Capture the cell that displays the provided text and extract its [x, y] central coordinate. 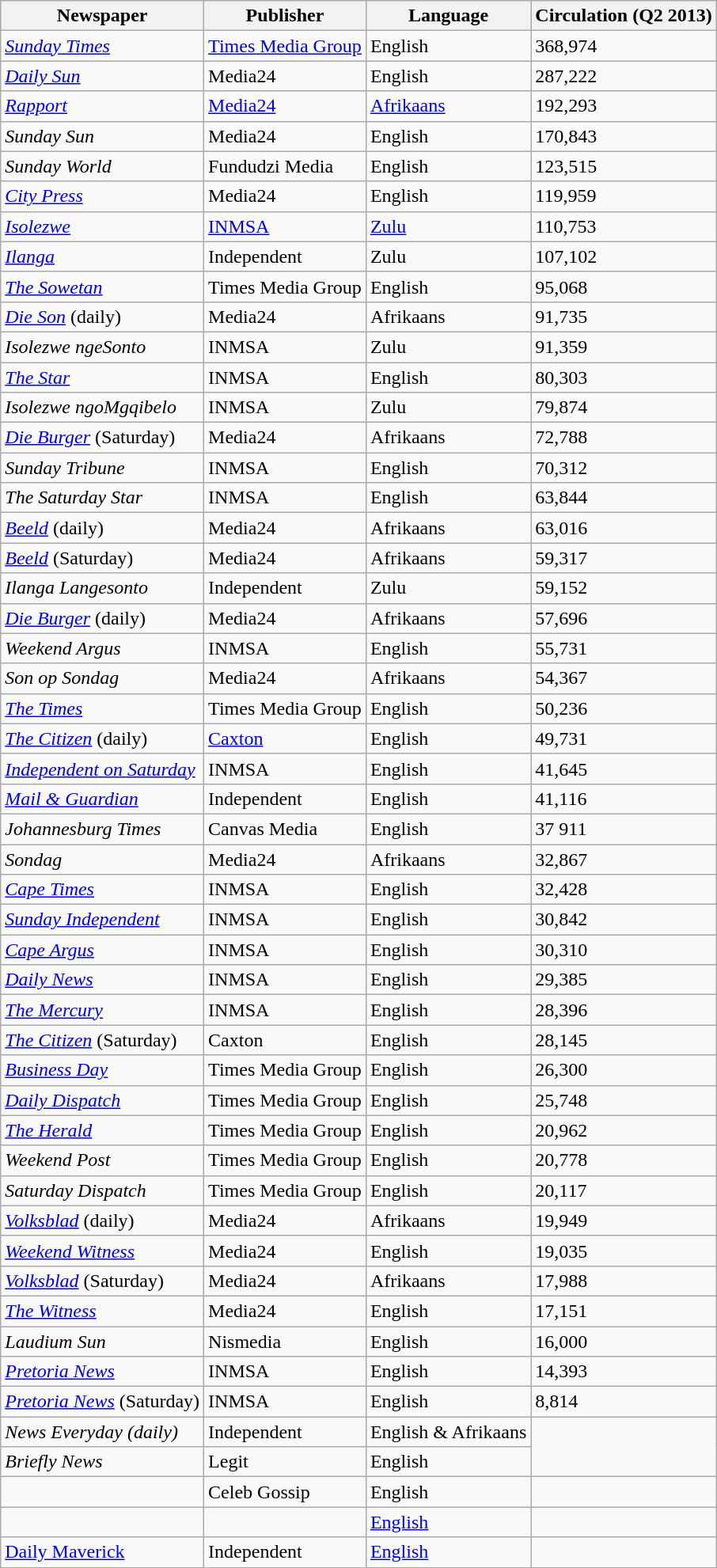
Independent on Saturday [103, 769]
Saturday Dispatch [103, 1190]
110,753 [624, 226]
Circulation (Q2 2013) [624, 16]
59,317 [624, 558]
19,035 [624, 1251]
The Star [103, 378]
49,731 [624, 738]
119,959 [624, 196]
Canvas Media [285, 829]
Sunday Independent [103, 920]
55,731 [624, 648]
Cape Times [103, 890]
Legit [285, 1462]
Isolezwe ngoMgqibelo [103, 408]
63,844 [624, 498]
29,385 [624, 980]
Mail & Guardian [103, 799]
63,016 [624, 528]
91,735 [624, 317]
Daily Maverick [103, 1552]
Beeld (daily) [103, 528]
Pretoria News [103, 1372]
192,293 [624, 106]
Ilanga [103, 256]
Weekend Post [103, 1160]
59,152 [624, 588]
30,310 [624, 950]
107,102 [624, 256]
Die Burger (daily) [103, 618]
32,867 [624, 859]
14,393 [624, 1372]
16,000 [624, 1342]
80,303 [624, 378]
The Citizen (daily) [103, 738]
Celeb Gossip [285, 1492]
Briefly News [103, 1462]
20,962 [624, 1130]
19,949 [624, 1221]
Publisher [285, 16]
17,988 [624, 1281]
Cape Argus [103, 950]
32,428 [624, 890]
287,222 [624, 76]
Newspaper [103, 16]
Die Burger (Saturday) [103, 438]
70,312 [624, 468]
Isolezwe [103, 226]
Johannesburg Times [103, 829]
41,645 [624, 769]
95,068 [624, 287]
Sunday Sun [103, 136]
The Citizen (Saturday) [103, 1040]
Sunday Tribune [103, 468]
28,396 [624, 1010]
The Mercury [103, 1010]
Volksblad (Saturday) [103, 1281]
50,236 [624, 708]
Nismedia [285, 1342]
Weekend Argus [103, 648]
Pretoria News (Saturday) [103, 1402]
368,974 [624, 46]
The Saturday Star [103, 498]
News Everyday (daily) [103, 1432]
41,116 [624, 799]
Business Day [103, 1070]
The Witness [103, 1311]
Volksblad (daily) [103, 1221]
54,367 [624, 678]
The Sowetan [103, 287]
Ilanga Langesonto [103, 588]
91,359 [624, 347]
Sondag [103, 859]
Weekend Witness [103, 1251]
8,814 [624, 1402]
17,151 [624, 1311]
Daily Dispatch [103, 1100]
Die Son (daily) [103, 317]
20,117 [624, 1190]
170,843 [624, 136]
Rapport [103, 106]
Daily Sun [103, 76]
Fundudzi Media [285, 166]
Son op Sondag [103, 678]
37 911 [624, 829]
57,696 [624, 618]
72,788 [624, 438]
79,874 [624, 408]
Beeld (Saturday) [103, 558]
Isolezwe ngeSonto [103, 347]
The Herald [103, 1130]
Language [448, 16]
Sunday Times [103, 46]
Daily News [103, 980]
26,300 [624, 1070]
The Times [103, 708]
20,778 [624, 1160]
123,515 [624, 166]
City Press [103, 196]
Laudium Sun [103, 1342]
Sunday World [103, 166]
25,748 [624, 1100]
30,842 [624, 920]
English & Afrikaans [448, 1432]
28,145 [624, 1040]
